Pinpoint the cell where the given text exists, returning its [x, y] midpoint coordinate. 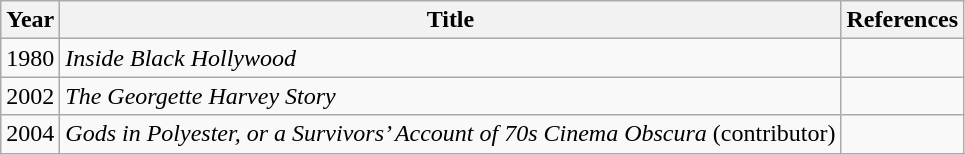
The Georgette Harvey Story [450, 96]
2002 [30, 96]
1980 [30, 58]
Title [450, 20]
2004 [30, 134]
Year [30, 20]
References [902, 20]
Gods in Polyester, or a Survivors’ Account of 70s Cinema Obscura (contributor) [450, 134]
Inside Black Hollywood [450, 58]
